Output the [X, Y] coordinate of the center of the cell containing the given text.  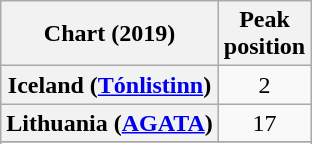
Lithuania (AGATA) [110, 123]
Chart (2019) [110, 34]
Iceland (Tónlistinn) [110, 85]
Peakposition [264, 34]
17 [264, 123]
2 [264, 85]
